Search for the cell housing the specified text and yield its (X, Y) center coordinate. 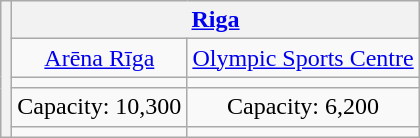
Olympic Sports Centre (303, 58)
Capacity: 6,200 (303, 107)
Riga (216, 20)
Capacity: 10,300 (100, 107)
Arēna Rīga (100, 58)
